Identify which cell holds the provided text, then report its (X, Y) central coordinate. 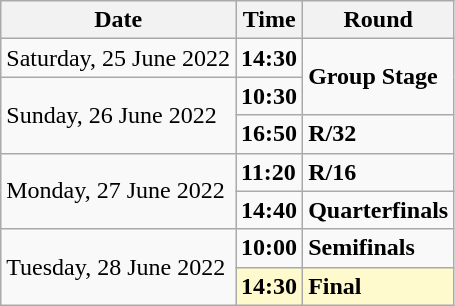
Saturday, 25 June 2022 (118, 58)
Monday, 27 June 2022 (118, 191)
Quarterfinals (378, 210)
16:50 (270, 134)
10:30 (270, 96)
10:00 (270, 248)
Round (378, 20)
14:40 (270, 210)
R/32 (378, 134)
Time (270, 20)
Tuesday, 28 June 2022 (118, 267)
Sunday, 26 June 2022 (118, 115)
Date (118, 20)
Semifinals (378, 248)
R/16 (378, 172)
11:20 (270, 172)
Final (378, 286)
Group Stage (378, 77)
